Capture the cell that displays the provided text and extract its [X, Y] central coordinate. 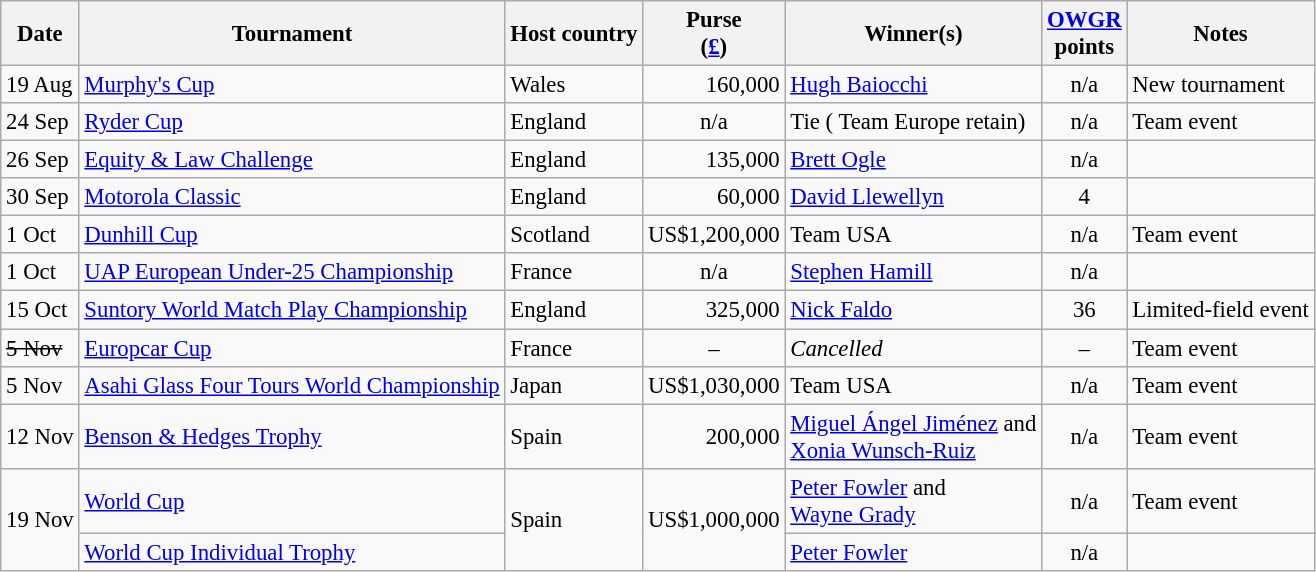
Equity & Law Challenge [292, 160]
Notes [1220, 34]
Purse(£) [714, 34]
19 Nov [40, 519]
World Cup [292, 500]
36 [1084, 310]
OWGRpoints [1084, 34]
Asahi Glass Four Tours World Championship [292, 385]
Suntory World Match Play Championship [292, 310]
Cancelled [914, 348]
Date [40, 34]
135,000 [714, 160]
Tournament [292, 34]
4 [1084, 197]
Nick Faldo [914, 310]
Murphy's Cup [292, 85]
Dunhill Cup [292, 235]
David Llewellyn [914, 197]
Brett Ogle [914, 160]
12 Nov [40, 436]
Europcar Cup [292, 348]
15 Oct [40, 310]
Host country [574, 34]
Limited-field event [1220, 310]
Scotland [574, 235]
Ryder Cup [292, 122]
US$1,200,000 [714, 235]
Peter Fowler and Wayne Grady [914, 500]
Stephen Hamill [914, 273]
26 Sep [40, 160]
24 Sep [40, 122]
30 Sep [40, 197]
60,000 [714, 197]
World Cup Individual Trophy [292, 552]
Miguel Ángel Jiménez and Xonia Wunsch-Ruiz [914, 436]
160,000 [714, 85]
US$1,000,000 [714, 519]
200,000 [714, 436]
Peter Fowler [914, 552]
Hugh Baiocchi [914, 85]
UAP European Under-25 Championship [292, 273]
New tournament [1220, 85]
Wales [574, 85]
Benson & Hedges Trophy [292, 436]
19 Aug [40, 85]
Tie ( Team Europe retain) [914, 122]
Japan [574, 385]
Winner(s) [914, 34]
Motorola Classic [292, 197]
325,000 [714, 310]
US$1,030,000 [714, 385]
